Search for the cell housing the specified text and yield its [X, Y] center coordinate. 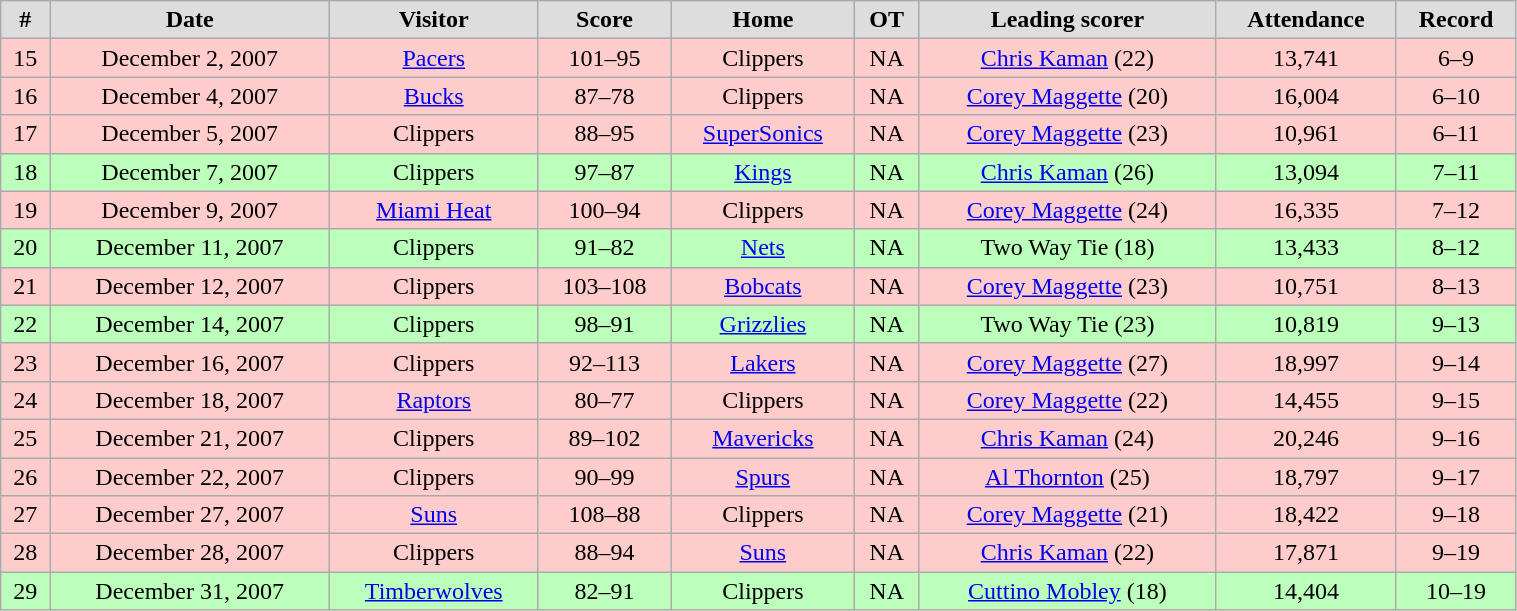
Score [604, 20]
Corey Maggette (21) [1068, 515]
Spurs [763, 477]
18,797 [1306, 477]
91–82 [604, 248]
90–99 [604, 477]
Lakers [763, 362]
6–11 [1456, 134]
20 [26, 248]
Nets [763, 248]
December 11, 2007 [190, 248]
18,997 [1306, 362]
Cuttino Mobley (18) [1068, 591]
13,741 [1306, 58]
9–14 [1456, 362]
December 12, 2007 [190, 286]
25 [26, 438]
Bucks [433, 96]
27 [26, 515]
7–12 [1456, 210]
Raptors [433, 400]
December 7, 2007 [190, 172]
Two Way Tie (18) [1068, 248]
10,819 [1306, 324]
December 27, 2007 [190, 515]
7–11 [1456, 172]
88–95 [604, 134]
Home [763, 20]
9–19 [1456, 553]
18 [26, 172]
Visitor [433, 20]
December 28, 2007 [190, 553]
19 [26, 210]
16 [26, 96]
9–15 [1456, 400]
Kings [763, 172]
28 [26, 553]
December 18, 2007 [190, 400]
14,404 [1306, 591]
Chris Kaman (26) [1068, 172]
Chris Kaman (24) [1068, 438]
December 9, 2007 [190, 210]
89–102 [604, 438]
13,094 [1306, 172]
Timberwolves [433, 591]
20,246 [1306, 438]
Date [190, 20]
100–94 [604, 210]
103–108 [604, 286]
10–19 [1456, 591]
Leading scorer [1068, 20]
SuperSonics [763, 134]
December 2, 2007 [190, 58]
24 [26, 400]
Record [1456, 20]
Miami Heat [433, 210]
29 [26, 591]
Bobcats [763, 286]
9–17 [1456, 477]
December 16, 2007 [190, 362]
8–13 [1456, 286]
Corey Maggette (27) [1068, 362]
15 [26, 58]
97–87 [604, 172]
December 5, 2007 [190, 134]
Mavericks [763, 438]
13,433 [1306, 248]
December 31, 2007 [190, 591]
OT [887, 20]
9–18 [1456, 515]
9–13 [1456, 324]
16,004 [1306, 96]
16,335 [1306, 210]
9–16 [1456, 438]
14,455 [1306, 400]
Attendance [1306, 20]
82–91 [604, 591]
23 [26, 362]
Al Thornton (25) [1068, 477]
6–10 [1456, 96]
Corey Maggette (22) [1068, 400]
17 [26, 134]
80–77 [604, 400]
10,751 [1306, 286]
December 22, 2007 [190, 477]
8–12 [1456, 248]
98–91 [604, 324]
6–9 [1456, 58]
92–113 [604, 362]
December 21, 2007 [190, 438]
Pacers [433, 58]
10,961 [1306, 134]
22 [26, 324]
December 4, 2007 [190, 96]
December 14, 2007 [190, 324]
101–95 [604, 58]
108–88 [604, 515]
17,871 [1306, 553]
# [26, 20]
Corey Maggette (20) [1068, 96]
21 [26, 286]
Corey Maggette (24) [1068, 210]
Two Way Tie (23) [1068, 324]
18,422 [1306, 515]
88–94 [604, 553]
Grizzlies [763, 324]
26 [26, 477]
87–78 [604, 96]
